Find where the given text appears and provide that cell's center as (X, Y) coordinate. 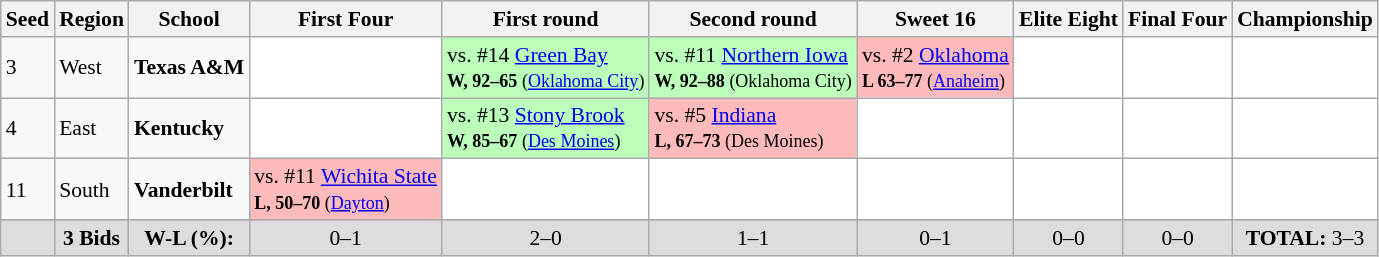
Kentucky (189, 128)
2–0 (546, 238)
11 (28, 190)
vs. #2 OklahomaL 63–77 (Anaheim) (936, 68)
East (92, 128)
Seed (28, 19)
West (92, 68)
Elite Eight (1068, 19)
First Four (346, 19)
vs. #5 IndianaL, 67–73 (Des Moines) (752, 128)
TOTAL: 3–3 (1305, 238)
School (189, 19)
3 Bids (92, 238)
Texas A&M (189, 68)
Region (92, 19)
First round (546, 19)
Second round (752, 19)
3 (28, 68)
vs. #14 Green BayW, 92–65 (Oklahoma City) (546, 68)
Championship (1305, 19)
vs. #13 Stony BrookW, 85–67 (Des Moines) (546, 128)
Final Four (1178, 19)
vs. #11 Wichita StateL, 50–70 (Dayton) (346, 190)
South (92, 190)
W-L (%): (189, 238)
4 (28, 128)
vs. #11 Northern IowaW, 92–88 (Oklahoma City) (752, 68)
1–1 (752, 238)
Sweet 16 (936, 19)
Vanderbilt (189, 190)
